Locate the cell with the specified text and output its (x, y) center coordinate. 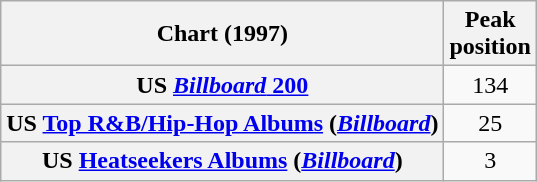
US Top R&B/Hip-Hop Albums (Billboard) (222, 123)
Peak position (490, 34)
134 (490, 85)
25 (490, 123)
US Billboard 200 (222, 85)
Chart (1997) (222, 34)
3 (490, 161)
US Heatseekers Albums (Billboard) (222, 161)
